Return the (x, y) coordinate for the center point of the cell that contains the specified text.  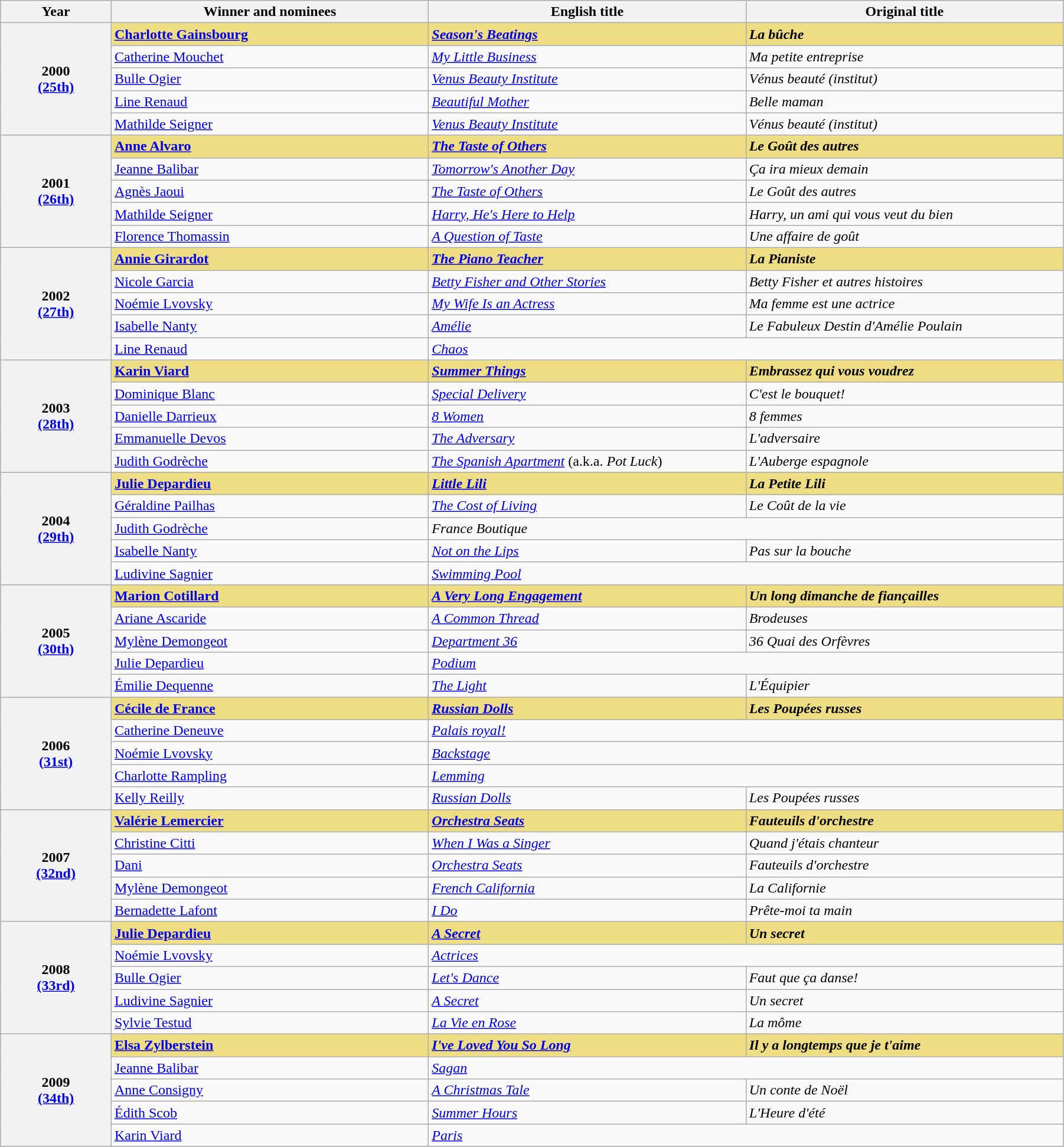
Quand j'étais chanteur (905, 843)
Charlotte Rampling (269, 776)
La Pianiste (905, 259)
Summer Things (587, 371)
Let's Dance (587, 978)
I've Loved You So Long (587, 1045)
Dani (269, 865)
Une affaire de goût (905, 236)
L'Heure d'été (905, 1113)
The Adversary (587, 439)
Ma petite entreprise (905, 57)
Backstage (746, 753)
Charlotte Gainsbourg (269, 34)
Tomorrow's Another Day (587, 169)
Paris (746, 1135)
8 Women (587, 416)
Faut que ça danse! (905, 978)
I Do (587, 910)
La bûche (905, 34)
2007(32nd) (56, 865)
Géraldine Pailhas (269, 506)
Swimming Pool (746, 573)
A Very Long Engagement (587, 596)
Ma femme est une actrice (905, 304)
2000(25th) (56, 79)
Un long dimanche de fiançailles (905, 596)
Embrassez qui vous voudrez (905, 371)
Year (56, 12)
Dominique Blanc (269, 394)
Original title (905, 12)
L'Auberge espagnole (905, 461)
La môme (905, 1023)
My Little Business (587, 57)
Belle maman (905, 102)
La Californie (905, 888)
English title (587, 12)
Anne Alvaro (269, 146)
Harry, He's Here to Help (587, 214)
2001(26th) (56, 191)
Emmanuelle Devos (269, 439)
2004(29th) (56, 528)
36 Quai des Orfèvres (905, 641)
Émilie Dequenne (269, 686)
Summer Hours (587, 1113)
L'adversaire (905, 439)
2008(33rd) (56, 978)
Sylvie Testud (269, 1023)
C'est le bouquet! (905, 394)
The Piano Teacher (587, 259)
Agnès Jaoui (269, 191)
French California (587, 888)
2006(31st) (56, 753)
Winner and nominees (269, 12)
Amélie (587, 326)
Podium (746, 664)
Beautiful Mother (587, 102)
Little Lili (587, 483)
Édith Scob (269, 1113)
Brodeuses (905, 618)
Annie Girardot (269, 259)
Ça ira mieux demain (905, 169)
Marion Cotillard (269, 596)
La Petite Lili (905, 483)
Special Delivery (587, 394)
Catherine Deneuve (269, 731)
2002(27th) (56, 303)
A Question of Taste (587, 236)
Lemming (746, 776)
Pas sur la bouche (905, 551)
La Vie en Rose (587, 1023)
Season's Beatings (587, 34)
Actrices (746, 955)
Elsa Zylberstein (269, 1045)
My Wife Is an Actress (587, 304)
Florence Thomassin (269, 236)
Cécile de France (269, 708)
Il y a longtemps que je t'aime (905, 1045)
Ariane Ascaride (269, 618)
Bernadette Lafont (269, 910)
France Boutique (746, 528)
When I Was a Singer (587, 843)
Le Fabuleux Destin d'Amélie Poulain (905, 326)
A Common Thread (587, 618)
8 femmes (905, 416)
The Spanish Apartment (a.k.a. Pot Luck) (587, 461)
Not on the Lips (587, 551)
Catherine Mouchet (269, 57)
Anne Consigny (269, 1090)
The Cost of Living (587, 506)
Nicole Garcia (269, 282)
2009(34th) (56, 1090)
Sagan (746, 1068)
L'Équipier (905, 686)
Department 36 (587, 641)
A Christmas Tale (587, 1090)
Valérie Lemercier (269, 821)
Christine Citti (269, 843)
Harry, un ami qui vous veut du bien (905, 214)
Un conte de Noël (905, 1090)
Kelly Reilly (269, 798)
Palais royal! (746, 731)
The Light (587, 686)
Prête-moi ta main (905, 910)
2003(28th) (56, 416)
2005(30th) (56, 641)
Danielle Darrieux (269, 416)
Chaos (746, 349)
Le Coût de la vie (905, 506)
Betty Fisher et autres histoires (905, 282)
Betty Fisher and Other Stories (587, 282)
